Identify which cell holds the provided text, then report its (X, Y) central coordinate. 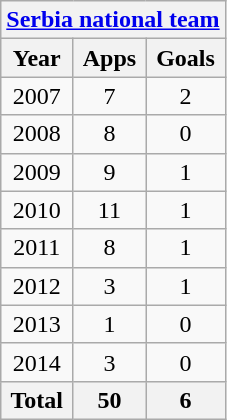
2010 (37, 210)
2007 (37, 96)
11 (110, 210)
Apps (110, 58)
2011 (37, 248)
2012 (37, 286)
9 (110, 172)
Year (37, 58)
Goals (186, 58)
2009 (37, 172)
Serbia national team (113, 20)
2014 (37, 362)
2013 (37, 324)
7 (110, 96)
6 (186, 400)
2008 (37, 134)
Total (37, 400)
50 (110, 400)
2 (186, 96)
